Determine the (x, y) coordinate at the center of the cell enclosing the given text.  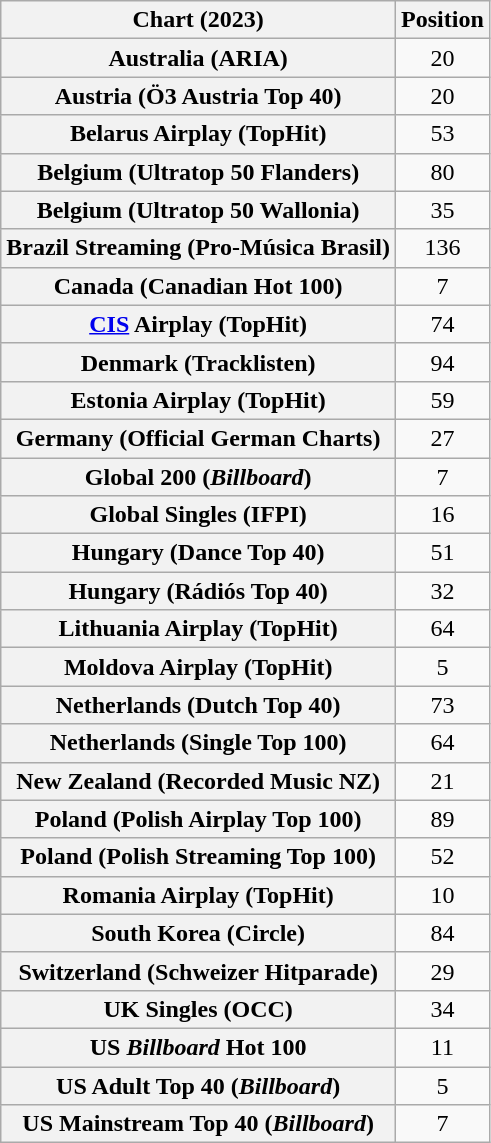
Brazil Streaming (Pro-Música Brasil) (198, 248)
74 (443, 324)
New Zealand (Recorded Music NZ) (198, 781)
27 (443, 438)
South Korea (Circle) (198, 933)
Estonia Airplay (TopHit) (198, 400)
Australia (ARIA) (198, 58)
Canada (Canadian Hot 100) (198, 286)
Romania Airplay (TopHit) (198, 895)
Belgium (Ultratop 50 Wallonia) (198, 210)
84 (443, 933)
35 (443, 210)
UK Singles (OCC) (198, 1009)
Global 200 (Billboard) (198, 477)
53 (443, 134)
Hungary (Dance Top 40) (198, 553)
32 (443, 591)
Netherlands (Dutch Top 40) (198, 705)
Moldova Airplay (TopHit) (198, 667)
US Billboard Hot 100 (198, 1047)
Poland (Polish Streaming Top 100) (198, 857)
16 (443, 515)
11 (443, 1047)
73 (443, 705)
80 (443, 172)
Position (443, 20)
Switzerland (Schweizer Hitparade) (198, 971)
Netherlands (Single Top 100) (198, 743)
Lithuania Airplay (TopHit) (198, 629)
10 (443, 895)
Germany (Official German Charts) (198, 438)
89 (443, 819)
52 (443, 857)
21 (443, 781)
94 (443, 362)
34 (443, 1009)
Austria (Ö3 Austria Top 40) (198, 96)
Chart (2023) (198, 20)
Hungary (Rádiós Top 40) (198, 591)
Poland (Polish Airplay Top 100) (198, 819)
Belarus Airplay (TopHit) (198, 134)
59 (443, 400)
CIS Airplay (TopHit) (198, 324)
US Adult Top 40 (Billboard) (198, 1085)
51 (443, 553)
Belgium (Ultratop 50 Flanders) (198, 172)
136 (443, 248)
Denmark (Tracklisten) (198, 362)
US Mainstream Top 40 (Billboard) (198, 1124)
Global Singles (IFPI) (198, 515)
29 (443, 971)
